Search for the cell housing the specified text and yield its [x, y] center coordinate. 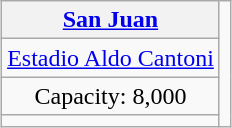
Estadio Aldo Cantoni [111, 58]
San Juan [111, 20]
Capacity: 8,000 [111, 96]
